Provide the (X, Y) coordinate of the cell's center where the given text is located.  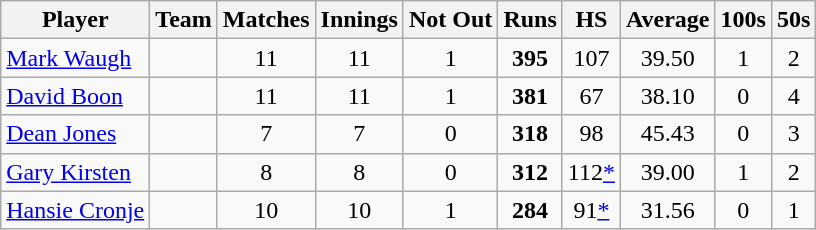
45.43 (668, 134)
Team (184, 20)
50s (793, 20)
38.10 (668, 96)
39.00 (668, 172)
Gary Kirsten (76, 172)
Player (76, 20)
HS (591, 20)
4 (793, 96)
Dean Jones (76, 134)
39.50 (668, 58)
3 (793, 134)
91* (591, 210)
Average (668, 20)
31.56 (668, 210)
318 (530, 134)
Innings (359, 20)
381 (530, 96)
284 (530, 210)
67 (591, 96)
100s (743, 20)
107 (591, 58)
Mark Waugh (76, 58)
312 (530, 172)
112* (591, 172)
David Boon (76, 96)
Matches (266, 20)
Hansie Cronje (76, 210)
Runs (530, 20)
98 (591, 134)
395 (530, 58)
Not Out (450, 20)
